Scan for the cell matching the given text and deliver its [x, y] coordinate at center. 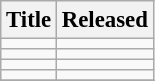
Released [104, 20]
Title [29, 20]
